Identify which cell holds the provided text, then report its [x, y] central coordinate. 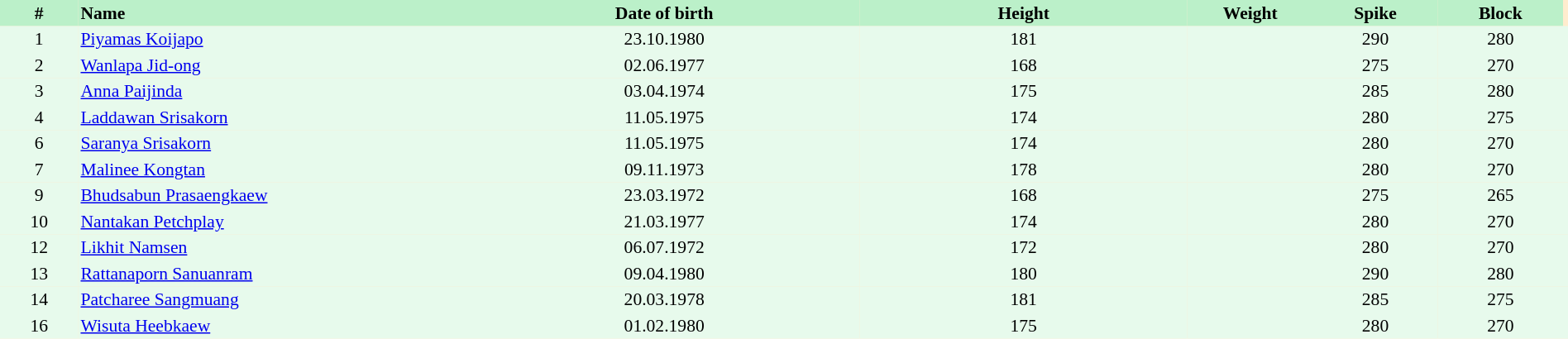
265 [1500, 195]
4 [39, 117]
172 [1024, 248]
06.07.1972 [664, 248]
Height [1024, 13]
10 [39, 222]
23.10.1980 [664, 40]
Piyamas Koijapo [273, 40]
Block [1500, 13]
02.06.1977 [664, 65]
Spike [1374, 13]
1 [39, 40]
Weight [1250, 13]
178 [1024, 169]
Anna Paijinda [273, 91]
01.02.1980 [664, 326]
2 [39, 65]
03.04.1974 [664, 91]
9 [39, 195]
6 [39, 144]
21.03.1977 [664, 222]
Malinee Kongtan [273, 169]
23.03.1972 [664, 195]
7 [39, 169]
3 [39, 91]
Name [273, 13]
# [39, 13]
180 [1024, 274]
Wanlapa Jid-ong [273, 65]
Laddawan Srisakorn [273, 117]
09.04.1980 [664, 274]
Bhudsabun Prasaengkaew [273, 195]
13 [39, 274]
Saranya Srisakorn [273, 144]
Nantakan Petchplay [273, 222]
Likhit Namsen [273, 248]
Date of birth [664, 13]
Patcharee Sangmuang [273, 299]
12 [39, 248]
09.11.1973 [664, 169]
16 [39, 326]
Wisuta Heebkaew [273, 326]
Rattanaporn Sanuanram [273, 274]
14 [39, 299]
20.03.1978 [664, 299]
